Output the (X, Y) coordinate of the center of the cell containing the given text.  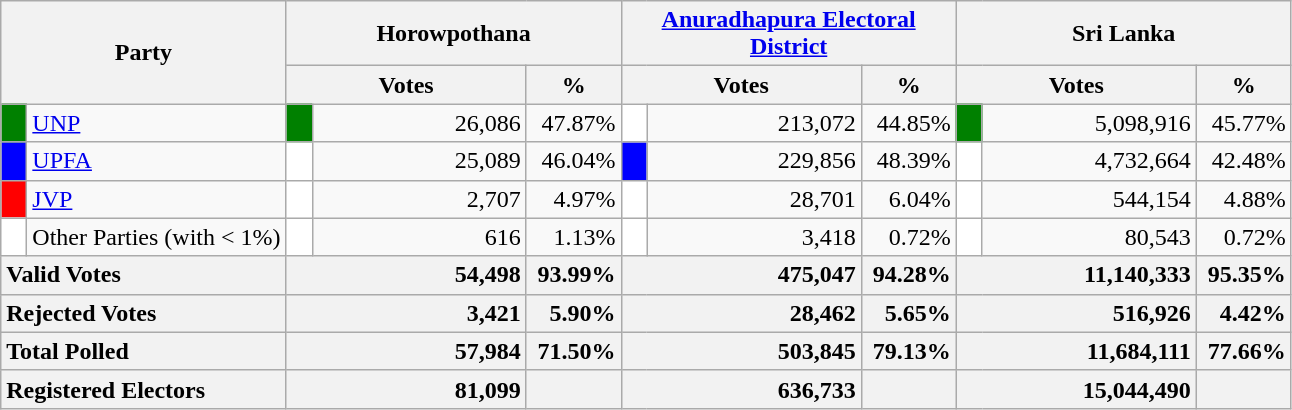
4.42% (1244, 313)
95.35% (1244, 275)
79.13% (908, 351)
Party (144, 52)
1.13% (574, 237)
JVP (156, 199)
5,098,916 (1089, 123)
544,154 (1089, 199)
44.85% (908, 123)
Other Parties (with < 1%) (156, 237)
3,418 (754, 237)
94.28% (908, 275)
Anuradhapura Electoral District (788, 34)
11,684,111 (1076, 351)
UNP (156, 123)
57,984 (406, 351)
Total Polled (144, 351)
28,462 (741, 313)
Rejected Votes (144, 313)
Registered Electors (144, 389)
4.97% (574, 199)
213,072 (754, 123)
26,086 (419, 123)
48.39% (908, 161)
25,089 (419, 161)
3,421 (406, 313)
42.48% (1244, 161)
71.50% (574, 351)
2,707 (419, 199)
229,856 (754, 161)
46.04% (574, 161)
UPFA (156, 161)
5.65% (908, 313)
45.77% (1244, 123)
4,732,664 (1089, 161)
Valid Votes (144, 275)
6.04% (908, 199)
11,140,333 (1076, 275)
47.87% (574, 123)
475,047 (741, 275)
503,845 (741, 351)
28,701 (754, 199)
616 (419, 237)
93.99% (574, 275)
80,543 (1089, 237)
54,498 (406, 275)
5.90% (574, 313)
516,926 (1076, 313)
15,044,490 (1076, 389)
81,099 (406, 389)
Sri Lanka (1124, 34)
4.88% (1244, 199)
Horowpothana (454, 34)
77.66% (1244, 351)
636,733 (741, 389)
